Find where the given text appears and provide that cell's center as (X, Y) coordinate. 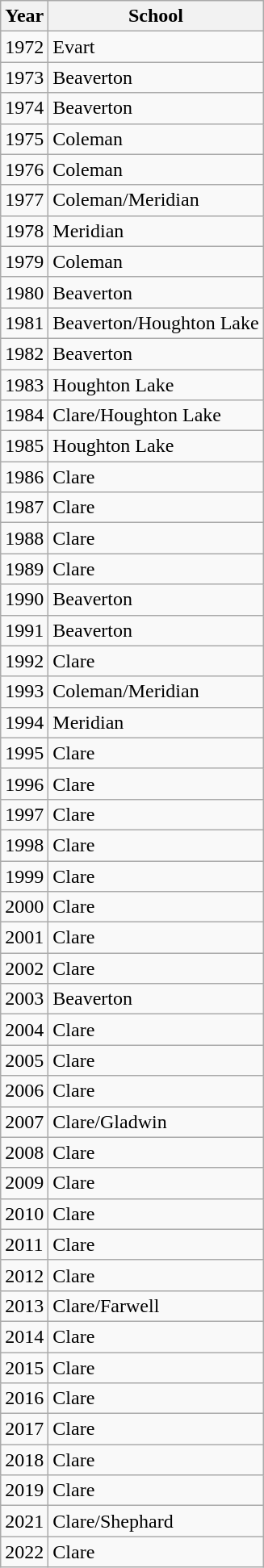
1981 (24, 323)
1998 (24, 845)
Clare/Houghton Lake (156, 416)
2021 (24, 1521)
2002 (24, 968)
1975 (24, 139)
2007 (24, 1122)
2017 (24, 1429)
Evart (156, 47)
2001 (24, 938)
1992 (24, 661)
Clare/Farwell (156, 1306)
2022 (24, 1552)
Clare/Shephard (156, 1521)
Beaverton/Houghton Lake (156, 323)
1983 (24, 385)
2015 (24, 1368)
1974 (24, 108)
1997 (24, 814)
2018 (24, 1460)
1990 (24, 600)
1989 (24, 569)
1985 (24, 446)
2008 (24, 1152)
2014 (24, 1336)
School (156, 16)
2003 (24, 999)
1987 (24, 508)
1999 (24, 876)
1995 (24, 753)
2009 (24, 1183)
1986 (24, 477)
1973 (24, 77)
1988 (24, 538)
1994 (24, 722)
2011 (24, 1244)
1993 (24, 692)
1972 (24, 47)
2000 (24, 907)
1977 (24, 200)
Clare/Gladwin (156, 1122)
Year (24, 16)
2013 (24, 1306)
1982 (24, 353)
1996 (24, 784)
2006 (24, 1091)
1979 (24, 261)
1984 (24, 416)
1976 (24, 169)
2012 (24, 1275)
1978 (24, 231)
2019 (24, 1491)
2016 (24, 1399)
2004 (24, 1030)
2010 (24, 1214)
1991 (24, 630)
2005 (24, 1060)
1980 (24, 292)
